Output the (X, Y) coordinate of the center of the cell containing the given text.  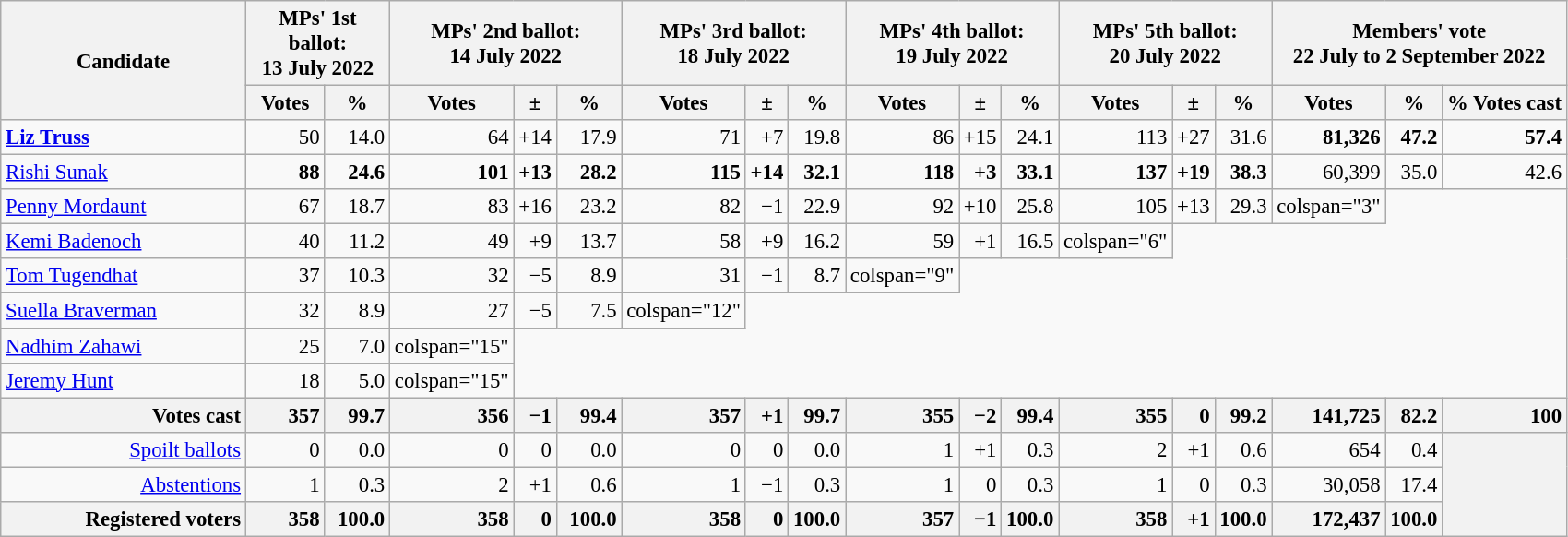
MPs' 3rd ballot:18 July 2022 (734, 43)
18 (285, 380)
99.2 (1243, 415)
40 (285, 242)
356 (452, 415)
MPs' 4th ballot:19 July 2022 (952, 43)
Suella Braverman (124, 311)
35.0 (1414, 173)
14.0 (358, 137)
Nadhim Zahawi (124, 346)
7.0 (358, 346)
19.8 (817, 137)
101 (452, 173)
29.3 (1243, 207)
60,399 (1328, 173)
17.4 (1414, 484)
86 (902, 137)
0.4 (1414, 449)
+19 (1194, 173)
25.8 (1030, 207)
24.6 (358, 173)
13.7 (588, 242)
25 (285, 346)
10.3 (358, 276)
Rishi Sunak (124, 173)
58 (683, 242)
100 (1505, 415)
82.2 (1414, 415)
Abstentions (124, 484)
57.4 (1505, 137)
71 (683, 137)
11.2 (358, 242)
50 (285, 137)
654 (1328, 449)
MPs' 2nd ballot:14 July 2022 (505, 43)
23.2 (588, 207)
−2 (980, 415)
+27 (1194, 137)
47.2 (1414, 137)
33.1 (1030, 173)
92 (902, 207)
28.2 (588, 173)
Kemi Badenoch (124, 242)
31 (683, 276)
colspan="6" (1116, 242)
Tom Tugendhat (124, 276)
137 (1116, 173)
7.5 (588, 311)
Votes cast (124, 415)
18.7 (358, 207)
118 (902, 173)
37 (285, 276)
% Votes cast (1505, 103)
colspan="9" (902, 276)
Spoilt ballots (124, 449)
24.1 (1030, 137)
Members' vote22 July to 2 September 2022 (1420, 43)
22.9 (817, 207)
141,725 (1328, 415)
81,326 (1328, 137)
Registered voters (124, 519)
+7 (766, 137)
Candidate (124, 61)
MPs' 1st ballot:13 July 2022 (317, 43)
115 (683, 173)
88 (285, 173)
MPs' 5th ballot:20 July 2022 (1166, 43)
27 (452, 311)
+16 (535, 207)
Penny Mordaunt (124, 207)
105 (1116, 207)
Liz Truss (124, 137)
64 (452, 137)
38.3 (1243, 173)
31.6 (1243, 137)
113 (1116, 137)
colspan="12" (683, 311)
67 (285, 207)
172,437 (1328, 519)
5.0 (358, 380)
+15 (980, 137)
49 (452, 242)
16.5 (1030, 242)
83 (452, 207)
colspan="3" (1328, 207)
42.6 (1505, 173)
82 (683, 207)
32.1 (817, 173)
16.2 (817, 242)
8.7 (817, 276)
59 (902, 242)
17.9 (588, 137)
+3 (980, 173)
Jeremy Hunt (124, 380)
30,058 (1328, 484)
+10 (980, 207)
